Capture the cell that displays the provided text and extract its (X, Y) central coordinate. 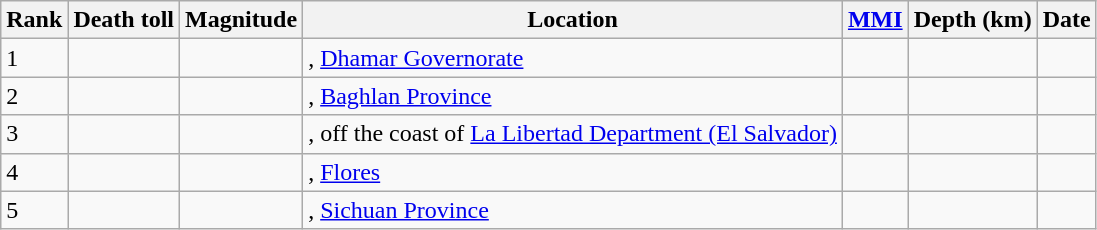
1 (34, 58)
, Dhamar Governorate (573, 58)
Date (1066, 20)
3 (34, 134)
Location (573, 20)
4 (34, 172)
Rank (34, 20)
, off the coast of La Libertad Department (El Salvador) (573, 134)
, Baghlan Province (573, 96)
, Sichuan Province (573, 210)
MMI (875, 20)
5 (34, 210)
, Flores (573, 172)
Depth (km) (972, 20)
2 (34, 96)
Magnitude (242, 20)
Death toll (124, 20)
